Capture the cell that displays the provided text and extract its (X, Y) central coordinate. 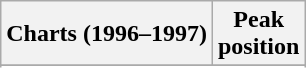
Charts (1996–1997) (107, 34)
Peakposition (258, 34)
